Search for the cell housing the specified text and yield its (x, y) center coordinate. 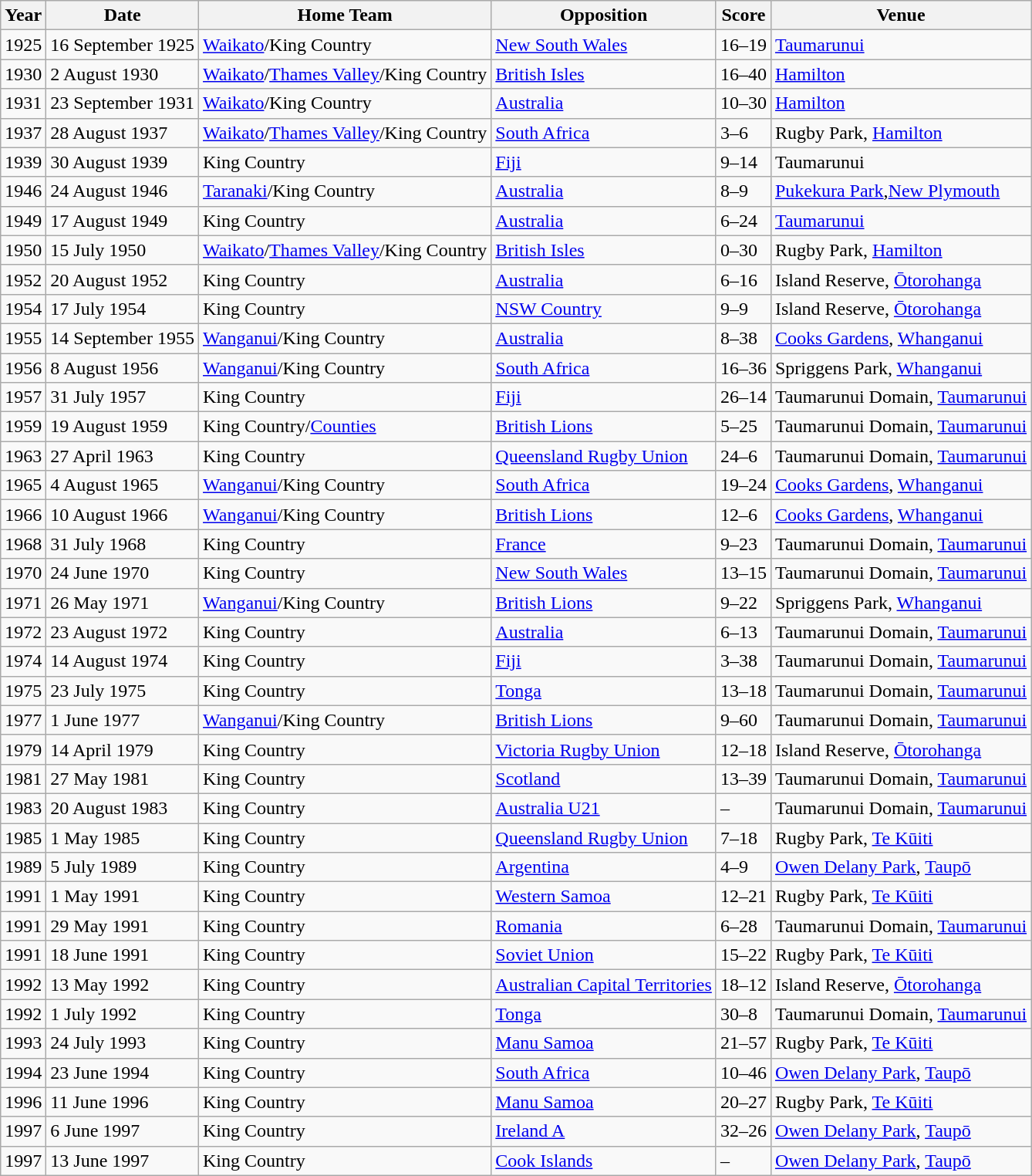
1993 (23, 1043)
5 July 1989 (123, 867)
7–18 (744, 837)
1966 (23, 515)
1937 (23, 133)
12–6 (744, 515)
24 July 1993 (123, 1043)
1974 (23, 661)
1994 (23, 1073)
13 June 1997 (123, 1161)
1972 (23, 632)
1930 (23, 74)
13 May 1992 (123, 985)
14 April 1979 (123, 749)
23 July 1975 (123, 691)
30 August 1939 (123, 162)
1965 (23, 485)
3–38 (744, 661)
1979 (23, 749)
14 August 1974 (123, 661)
9–23 (744, 544)
6–24 (744, 221)
17 August 1949 (123, 221)
Cook Islands (604, 1161)
1959 (23, 427)
19–24 (744, 485)
27 April 1963 (123, 456)
1981 (23, 779)
6–16 (744, 279)
1996 (23, 1102)
1946 (23, 191)
23 June 1994 (123, 1073)
14 September 1955 (123, 338)
5–25 (744, 427)
10–46 (744, 1073)
9–22 (744, 603)
1939 (23, 162)
10 August 1966 (123, 515)
16–40 (744, 74)
1989 (23, 867)
8–9 (744, 191)
1985 (23, 837)
28 August 1937 (123, 133)
15 July 1950 (123, 250)
1 May 1991 (123, 897)
Year (23, 15)
8 August 1956 (123, 368)
1 June 1977 (123, 720)
16–19 (744, 45)
1970 (23, 573)
20 August 1952 (123, 279)
20 August 1983 (123, 808)
Scotland (604, 779)
10–30 (744, 103)
13–18 (744, 691)
Soviet Union (604, 955)
Score (744, 15)
12–18 (744, 749)
20–27 (744, 1102)
3–6 (744, 133)
1963 (23, 456)
2 August 1930 (123, 74)
Australian Capital Territories (604, 985)
23 September 1931 (123, 103)
30–8 (744, 1014)
9–60 (744, 720)
Pukekura Park,New Plymouth (901, 191)
1983 (23, 808)
6–28 (744, 926)
11 June 1996 (123, 1102)
1975 (23, 691)
26 May 1971 (123, 603)
29 May 1991 (123, 926)
24–6 (744, 456)
18 June 1991 (123, 955)
19 August 1959 (123, 427)
16–36 (744, 368)
32–26 (744, 1131)
Date (123, 15)
6 June 1997 (123, 1131)
9–14 (744, 162)
1977 (23, 720)
Taranaki/King Country (346, 191)
8–38 (744, 338)
Romania (604, 926)
31 July 1957 (123, 397)
1949 (23, 221)
4 August 1965 (123, 485)
0–30 (744, 250)
1950 (23, 250)
NSW Country (604, 309)
31 July 1968 (123, 544)
Venue (901, 15)
1 July 1992 (123, 1014)
1968 (23, 544)
Ireland A (604, 1131)
24 June 1970 (123, 573)
1925 (23, 45)
1956 (23, 368)
21–57 (744, 1043)
15–22 (744, 955)
18–12 (744, 985)
27 May 1981 (123, 779)
1952 (23, 279)
King Country/Counties (346, 427)
1957 (23, 397)
13–15 (744, 573)
6–13 (744, 632)
Western Samoa (604, 897)
26–14 (744, 397)
Victoria Rugby Union (604, 749)
1 May 1985 (123, 837)
Home Team (346, 15)
1971 (23, 603)
Opposition (604, 15)
16 September 1925 (123, 45)
13–39 (744, 779)
1954 (23, 309)
23 August 1972 (123, 632)
1955 (23, 338)
9–9 (744, 309)
Australia U21 (604, 808)
Argentina (604, 867)
France (604, 544)
1931 (23, 103)
24 August 1946 (123, 191)
4–9 (744, 867)
12–21 (744, 897)
17 July 1954 (123, 309)
